Return the [x, y] coordinate for the center point of the cell that contains the specified text.  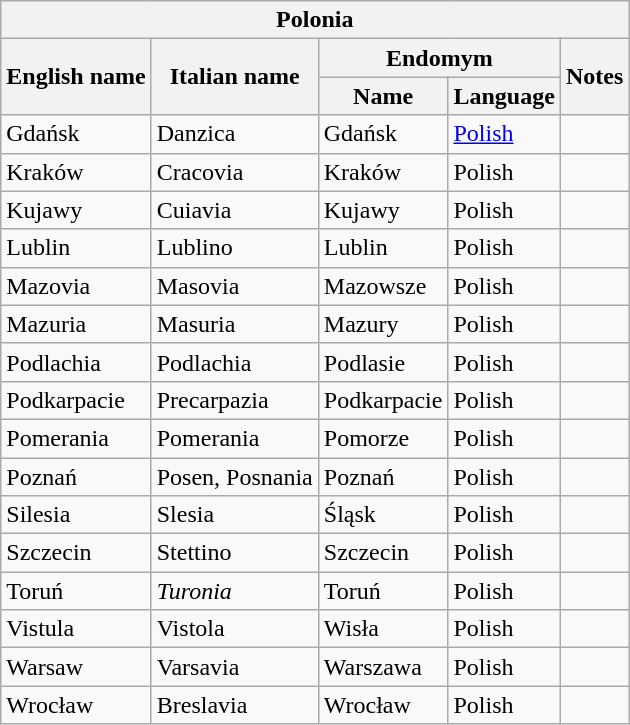
Danzica [234, 134]
Mazury [383, 324]
Slesia [234, 515]
Vistola [234, 629]
English name [76, 77]
Warszawa [383, 667]
Notes [594, 77]
Mazuria [76, 324]
Italian name [234, 77]
Posen, Posnania [234, 477]
Pomorze [383, 438]
Language [504, 96]
Turonia [234, 591]
Masuria [234, 324]
Silesia [76, 515]
Stettino [234, 553]
Vistula [76, 629]
Wisła [383, 629]
Endomym [439, 58]
Precarpazia [234, 400]
Cracovia [234, 172]
Polonia [315, 20]
Podlasie [383, 362]
Name [383, 96]
Masovia [234, 286]
Śląsk [383, 515]
Warsaw [76, 667]
Lublino [234, 248]
Mazovia [76, 286]
Varsavia [234, 667]
Breslavia [234, 705]
Cuiavia [234, 210]
Mazowsze [383, 286]
